Provide the (x, y) coordinate of the cell's center where the given text is located.  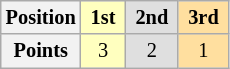
Position (41, 17)
1 (203, 51)
2 (152, 51)
1st (104, 17)
3 (104, 51)
3rd (203, 17)
2nd (152, 17)
Points (41, 51)
